Provide the (x, y) coordinate of the cell's center where the given text is located.  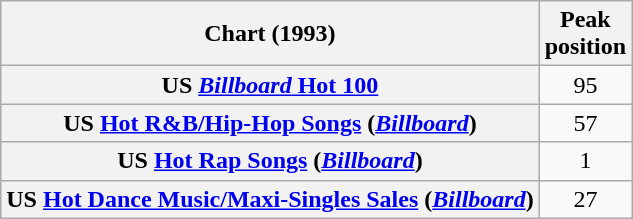
57 (585, 123)
US Hot Rap Songs (Billboard) (270, 161)
US Hot Dance Music/Maxi-Singles Sales (Billboard) (270, 199)
US Billboard Hot 100 (270, 85)
Chart (1993) (270, 34)
US Hot R&B/Hip-Hop Songs (Billboard) (270, 123)
1 (585, 161)
27 (585, 199)
95 (585, 85)
Peakposition (585, 34)
